For the text-containing cell, return its midpoint in (X, Y) coordinate format. 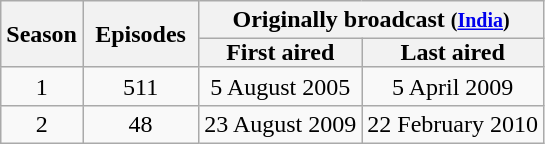
23 August 2009 (280, 124)
Season (42, 34)
Originally broadcast (India) (372, 20)
48 (140, 124)
2 (42, 124)
5 April 2009 (453, 86)
First aired (280, 53)
1 (42, 86)
Episodes (140, 34)
22 February 2010 (453, 124)
5 August 2005 (280, 86)
Last aired (453, 53)
511 (140, 86)
